Search for the cell housing the specified text and yield its (X, Y) center coordinate. 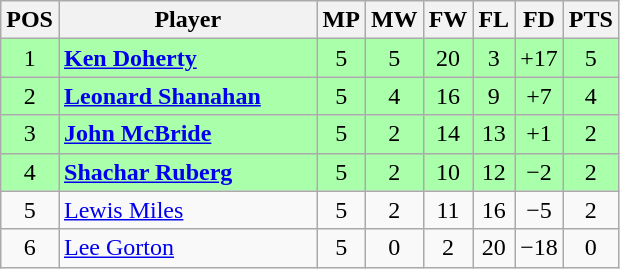
10 (448, 172)
Lewis Miles (188, 210)
13 (494, 134)
Shachar Ruberg (188, 172)
MP (341, 20)
+7 (540, 96)
9 (494, 96)
FW (448, 20)
FD (540, 20)
John McBride (188, 134)
−2 (540, 172)
14 (448, 134)
+1 (540, 134)
+17 (540, 58)
Player (188, 20)
Leonard Shanahan (188, 96)
−18 (540, 248)
POS (30, 20)
11 (448, 210)
Lee Gorton (188, 248)
1 (30, 58)
FL (494, 20)
MW (394, 20)
PTS (590, 20)
Ken Doherty (188, 58)
12 (494, 172)
−5 (540, 210)
6 (30, 248)
